Return [X, Y] of the center of cell containing provided text 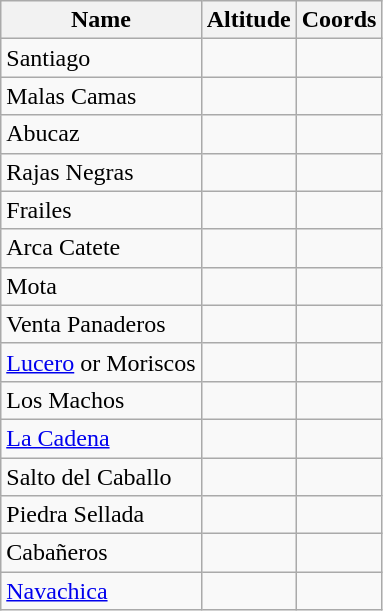
Altitude [248, 20]
Malas Camas [101, 96]
Venta Panaderos [101, 324]
Name [101, 20]
Rajas Negras [101, 172]
Frailes [101, 210]
Cabañeros [101, 553]
Los Machos [101, 400]
Piedra Sellada [101, 515]
Lucero or Moriscos [101, 362]
Santiago [101, 58]
Navachica [101, 591]
Salto del Caballo [101, 477]
Mota [101, 286]
Abucaz [101, 134]
Arca Catete [101, 248]
La Cadena [101, 438]
Coords [339, 20]
